Return the (X, Y) coordinate for the center point of the cell that contains the specified text.  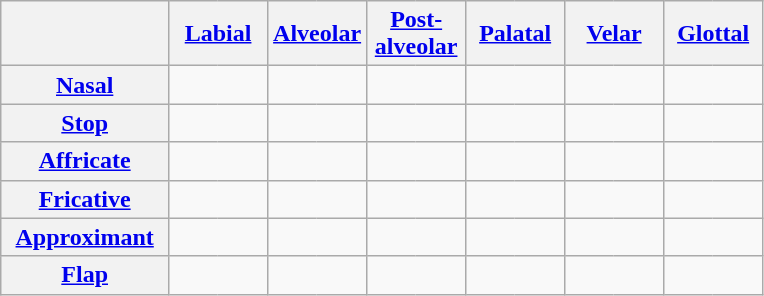
Affricate (85, 161)
Alveolar (318, 34)
Labial (218, 34)
Approximant (85, 237)
Palatal (516, 34)
Post-alveolar (416, 34)
Fricative (85, 199)
Stop (85, 123)
Velar (614, 34)
Flap (85, 275)
Glottal (714, 34)
Nasal (85, 85)
